Search for the cell housing the specified text and yield its [X, Y] center coordinate. 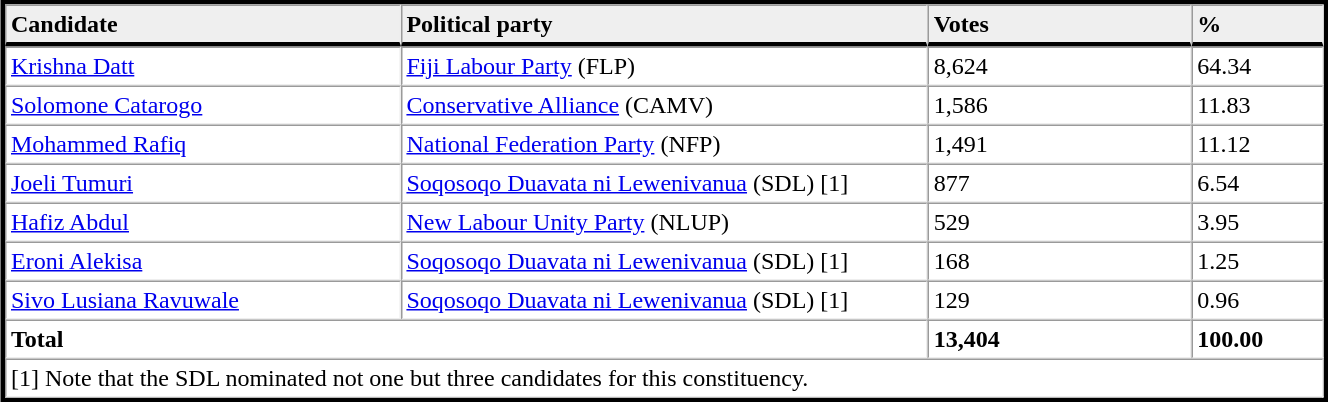
0.96 [1257, 300]
Candidate [202, 25]
National Federation Party (NFP) [664, 144]
Krishna Datt [202, 66]
529 [1060, 222]
Votes [1060, 25]
Solomone Catarogo [202, 106]
1.25 [1257, 262]
Eroni Alekisa [202, 262]
New Labour Unity Party (NLUP) [664, 222]
Joeli Tumuri [202, 184]
Total [466, 340]
Conservative Alliance (CAMV) [664, 106]
64.34 [1257, 66]
11.12 [1257, 144]
Fiji Labour Party (FLP) [664, 66]
Hafiz Abdul [202, 222]
129 [1060, 300]
1,491 [1060, 144]
Political party [664, 25]
168 [1060, 262]
[1] Note that the SDL nominated not one but three candidates for this constituency. [664, 378]
Sivo Lusiana Ravuwale [202, 300]
1,586 [1060, 106]
8,624 [1060, 66]
6.54 [1257, 184]
% [1257, 25]
Mohammed Rafiq [202, 144]
100.00 [1257, 340]
11.83 [1257, 106]
13,404 [1060, 340]
877 [1060, 184]
3.95 [1257, 222]
